Return (X, Y) of the center of cell containing provided text 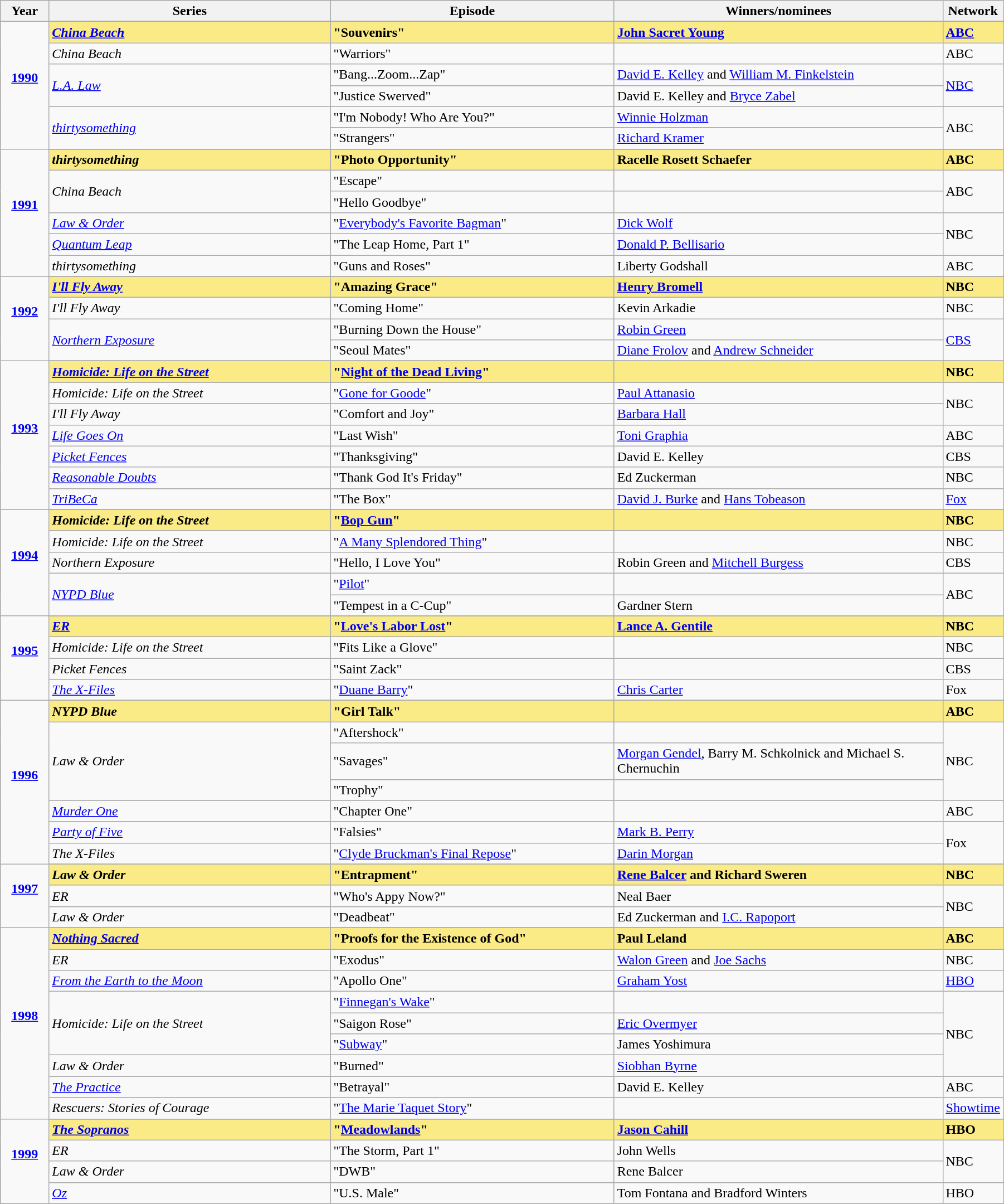
"Burned" (472, 1066)
Liberty Godshall (778, 266)
"Comfort and Joy" (472, 414)
"Warriors" (472, 54)
"Thanksgiving" (472, 457)
1990 (25, 85)
Diane Frolov and Andrew Schneider (778, 351)
Year (25, 11)
1991 (25, 212)
Party of Five (189, 832)
John Sacret Young (778, 32)
Ed Zuckerman (778, 478)
Tom Fontana and Bradford Winters (778, 1193)
"Coming Home" (472, 308)
Barbara Hall (778, 414)
"Clyde Bruckman's Final Repose" (472, 853)
Episode (472, 11)
James Yoshimura (778, 1045)
"U.S. Male" (472, 1193)
"Chapter One" (472, 811)
"Apollo One" (472, 981)
"Hello, I Love You" (472, 562)
From the Earth to the Moon (189, 981)
"Justice Swerved" (472, 96)
"Saint Zack" (472, 669)
David E. Kelley and Bryce Zabel (778, 96)
"Entrapment" (472, 875)
"Gone for Goode" (472, 393)
Winners/nominees (778, 11)
Darin Morgan (778, 853)
"Burning Down the House" (472, 329)
1998 (25, 1023)
"Duane Barry" (472, 690)
"Betrayal" (472, 1087)
Quantum Leap (189, 244)
1992 (25, 319)
Series (189, 11)
"Escape" (472, 181)
Morgan Gendel, Barry M. Schkolnick and Michael S. Chernuchin (778, 761)
1997 (25, 896)
Mark B. Perry (778, 832)
Dick Wolf (778, 223)
1993 (25, 435)
"Photo Opportunity" (472, 159)
"Savages" (472, 761)
Racelle Rosett Schaefer (778, 159)
"Bop Gun" (472, 520)
Eric Overmyer (778, 1023)
"Bang...Zoom...Zap" (472, 75)
1999 (25, 1161)
The Practice (189, 1087)
Murder One (189, 811)
"Love's Labor Lost" (472, 627)
Nothing Sacred (189, 938)
1994 (25, 562)
"Pilot" (472, 584)
Paul Attanasio (778, 393)
"The Storm, Part 1" (472, 1150)
Siobhan Byrne (778, 1066)
Rescuers: Stories of Courage (189, 1108)
"Who's Appy Now?" (472, 896)
David E. Kelley and William M. Finkelstein (778, 75)
"Aftershock" (472, 732)
Rene Balcer and Richard Sweren (778, 875)
Oz (189, 1193)
1995 (25, 658)
"Deadbeat" (472, 917)
"Hello Goodbye" (472, 202)
"Thank God It's Friday" (472, 478)
Lance A. Gentile (778, 627)
Network (973, 11)
Rene Balcer (778, 1172)
"Guns and Roses" (472, 266)
Richard Kramer (778, 138)
"Finnegan's Wake" (472, 1002)
"Falsies" (472, 832)
Winnie Holzman (778, 117)
"Trophy" (472, 790)
"Proofs for the Existence of God" (472, 938)
Walon Green and Joe Sachs (778, 959)
"The Leap Home, Part 1" (472, 244)
TriBeCa (189, 499)
Henry Bromell (778, 287)
"Subway" (472, 1045)
David J. Burke and Hans Tobeason (778, 499)
Robin Green and Mitchell Burgess (778, 562)
Reasonable Doubts (189, 478)
"Girl Talk" (472, 711)
"Tempest in a C-Cup" (472, 605)
Toni Graphia (778, 435)
"Everybody's Favorite Bagman" (472, 223)
L.A. Law (189, 85)
"A Many Splendored Thing" (472, 541)
Neal Baer (778, 896)
"DWB" (472, 1172)
"Night of the Dead Living" (472, 372)
John Wells (778, 1150)
"The Marie Taquet Story" (472, 1108)
1996 (25, 783)
"Fits Like a Glove" (472, 648)
"I'm Nobody! Who Are You?" (472, 117)
The Sopranos (189, 1129)
Graham Yost (778, 981)
Jason Cahill (778, 1129)
"Saigon Rose" (472, 1023)
"Last Wish" (472, 435)
Paul Leland (778, 938)
Showtime (973, 1108)
Ed Zuckerman and I.C. Rapoport (778, 917)
"Exodus" (472, 959)
Robin Green (778, 329)
"Souvenirs" (472, 32)
Kevin Arkadie (778, 308)
Donald P. Bellisario (778, 244)
"Amazing Grace" (472, 287)
Life Goes On (189, 435)
"The Box" (472, 499)
"Strangers" (472, 138)
"Meadowlands" (472, 1129)
"Seoul Mates" (472, 351)
Gardner Stern (778, 605)
Chris Carter (778, 690)
